Identify which cell holds the provided text, then report its (x, y) central coordinate. 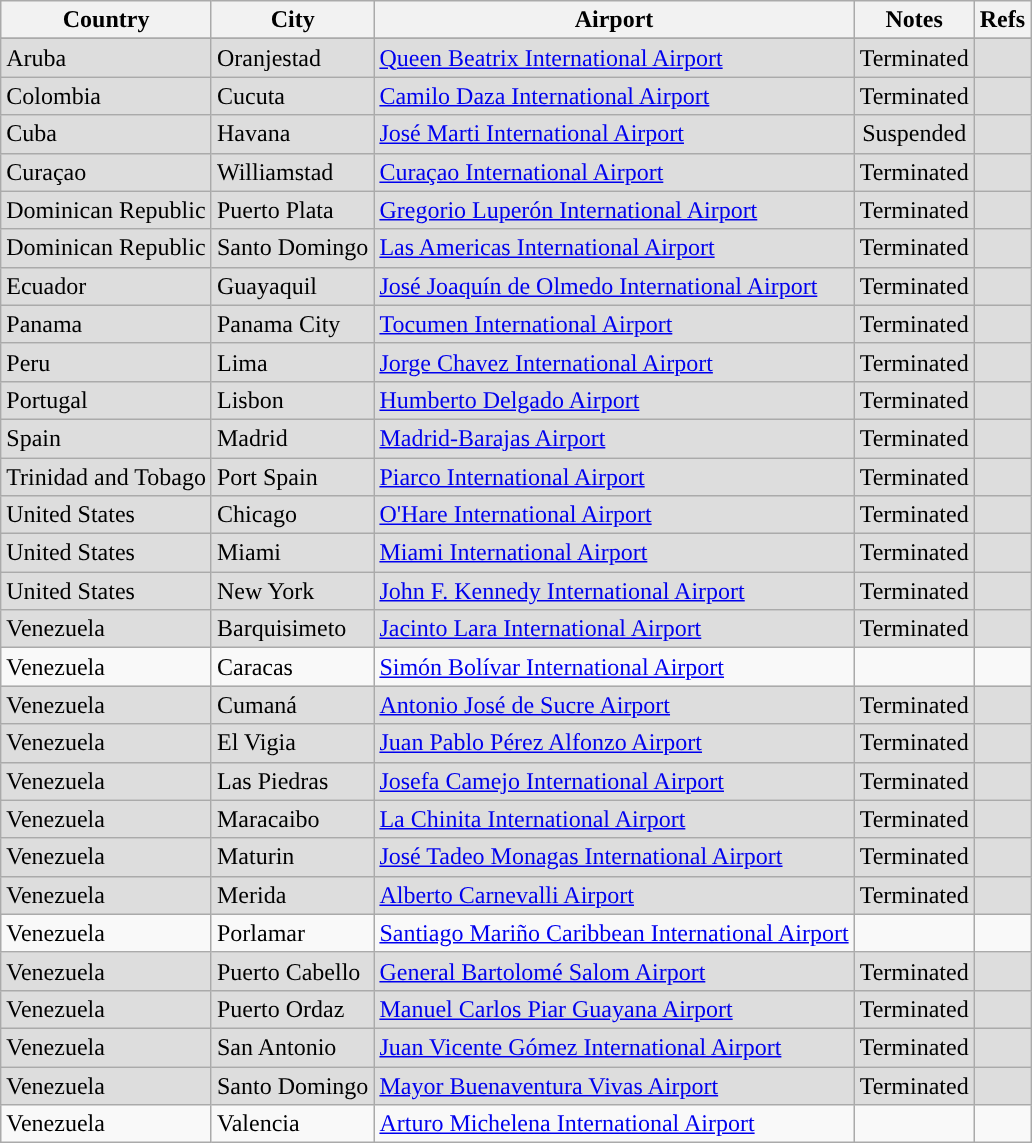
Airport (614, 20)
Port Spain (292, 477)
Chicago (292, 515)
Peru (106, 362)
Merida (292, 895)
Las Piedras (292, 781)
New York (292, 591)
Cuba (106, 134)
Portugal (106, 400)
José Tadeo Monagas International Airport (614, 857)
Panama City (292, 324)
Madrid (292, 438)
José Marti International Airport (614, 134)
Gregorio Luperón International Airport (614, 210)
Cucuta (292, 96)
Notes (914, 20)
Juan Vicente Gómez International Airport (614, 1047)
Trinidad and Tobago (106, 477)
Maturin (292, 857)
Jorge Chavez International Airport (614, 362)
Porlamar (292, 933)
Curaçao (106, 172)
Spain (106, 438)
Guayaquil (292, 286)
Refs (1002, 20)
Camilo Daza International Airport (614, 96)
Lisbon (292, 400)
Madrid-Barajas Airport (614, 438)
Josefa Camejo International Airport (614, 781)
Aruba (106, 58)
La Chinita International Airport (614, 819)
Lima (292, 362)
Alberto Carnevalli Airport (614, 895)
Barquisimeto (292, 629)
Jacinto Lara International Airport (614, 629)
Valencia (292, 1124)
Curaçao International Airport (614, 172)
Suspended (914, 134)
Maracaibo (292, 819)
Country (106, 20)
Mayor Buenaventura Vivas Airport (614, 1085)
San Antonio (292, 1047)
Simón Bolívar International Airport (614, 667)
Arturo Michelena International Airport (614, 1124)
Las Americas International Airport (614, 248)
Ecuador (106, 286)
Antonio José de Sucre Airport (614, 705)
Havana (292, 134)
Piarco International Airport (614, 477)
Puerto Ordaz (292, 1009)
Queen Beatrix International Airport (614, 58)
Miami (292, 553)
José Joaquín de Olmedo International Airport (614, 286)
Panama (106, 324)
John F. Kennedy International Airport (614, 591)
General Bartolomé Salom Airport (614, 971)
Oranjestad (292, 58)
El Vigia (292, 743)
Puerto Cabello (292, 971)
Santiago Mariño Caribbean International Airport (614, 933)
Colombia (106, 96)
Puerto Plata (292, 210)
Juan Pablo Pérez Alfonzo Airport (614, 743)
Miami International Airport (614, 553)
Tocumen International Airport (614, 324)
Williamstad (292, 172)
Humberto Delgado Airport (614, 400)
Cumaná (292, 705)
Manuel Carlos Piar Guayana Airport (614, 1009)
City (292, 20)
O'Hare International Airport (614, 515)
Caracas (292, 667)
